Find where the given text appears and provide that cell's center as (X, Y) coordinate. 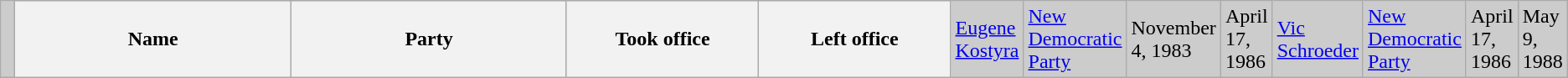
May 9, 1988 (1543, 39)
Name (153, 39)
Eugene Kostyra (987, 39)
Party (429, 39)
Took office (662, 39)
Left office (854, 39)
Vic Schroeder (1318, 39)
November 4, 1983 (1173, 39)
